For the text-containing cell, return its midpoint in [X, Y] coordinate format. 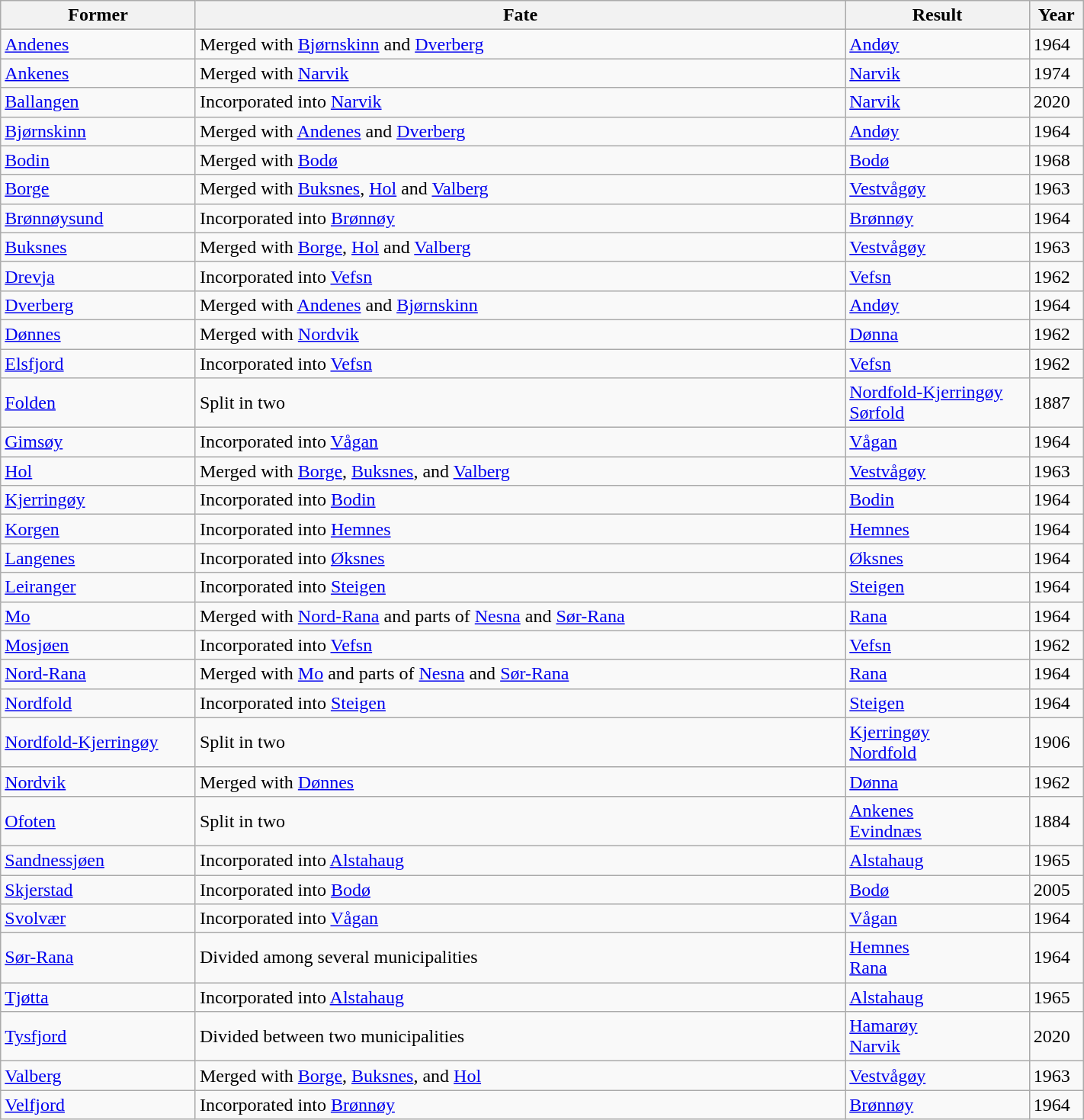
Merged with Andenes and Dverberg [520, 131]
Folden [98, 403]
Mo [98, 616]
Tjøtta [98, 997]
Valberg [98, 1076]
Incorporated into Narvik [520, 102]
Hemnes [938, 529]
Merged with Buksnes, Hol and Valberg [520, 189]
Nordfold-Kjerringøy [98, 743]
Merged with Dønnes [520, 781]
Andenes [98, 44]
Langenes [98, 558]
KjerringøyNordfold [938, 743]
Buksnes [98, 247]
Merged with Borge, Buksnes, and Hol [520, 1076]
Dønnes [98, 334]
Gimsøy [98, 442]
Sør-Rana [98, 958]
Merged with Mo and parts of Nesna and Sør-Rana [520, 674]
Merged with Bjørnskinn and Dverberg [520, 44]
Divided among several municipalities [520, 958]
1884 [1057, 820]
Nordfold [98, 703]
Hamarøy Narvik [938, 1037]
Merged with Borge, Hol and Valberg [520, 247]
Former [98, 15]
Merged with Bodø [520, 160]
Korgen [98, 529]
1974 [1057, 73]
Brønnøysund [98, 218]
Mosjøen [98, 645]
Nordfold-KjerringøySørfold [938, 403]
Divided between two municipalities [520, 1037]
Bjørnskinn [98, 131]
Incorporated into Hemnes [520, 529]
Merged with Nord-Rana and parts of Nesna and Sør-Rana [520, 616]
AnkenesEvindnæs [938, 820]
Velfjord [98, 1105]
HemnesRana [938, 958]
Tysfjord [98, 1037]
Skjerstad [98, 890]
Result [938, 15]
1968 [1057, 160]
Øksnes [938, 558]
Fate [520, 15]
Merged with Narvik [520, 73]
Sandnessjøen [98, 860]
Ballangen [98, 102]
Elsfjord [98, 364]
Ofoten [98, 820]
Merged with Nordvik [520, 334]
Kjerringøy [98, 500]
Nord-Rana [98, 674]
Drevja [98, 276]
Merged with Andenes and Bjørnskinn [520, 305]
Svolvær [98, 919]
Ankenes [98, 73]
Borge [98, 189]
Incorporated into Øksnes [520, 558]
Hol [98, 471]
Incorporated into Bodin [520, 500]
1887 [1057, 403]
Nordvik [98, 781]
Dverberg [98, 305]
2005 [1057, 890]
Incorporated into Bodø [520, 890]
Merged with Borge, Buksnes, and Valberg [520, 471]
Leiranger [98, 587]
1906 [1057, 743]
Year [1057, 15]
